Return the (X, Y) coordinate for the center point of the cell that contains the specified text.  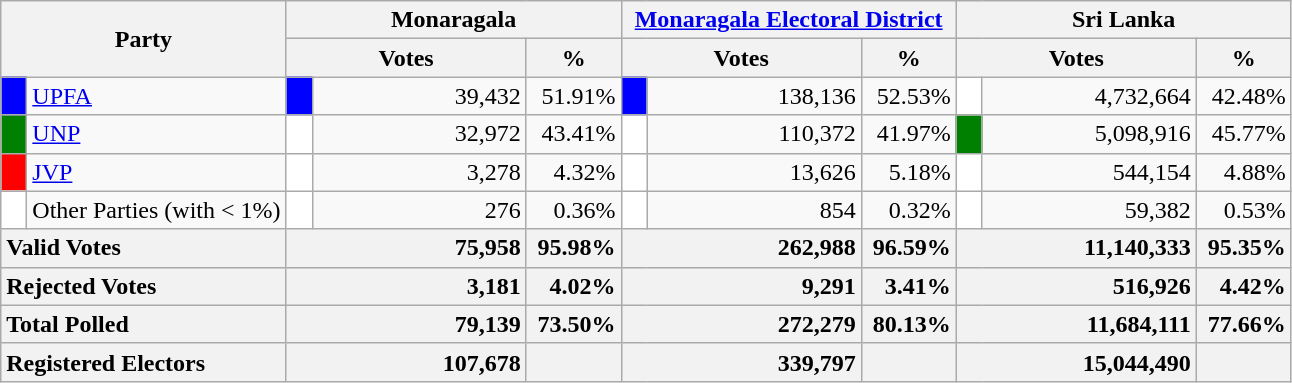
15,044,490 (1076, 362)
80.13% (908, 324)
138,136 (754, 96)
95.35% (1244, 248)
854 (754, 210)
544,154 (1089, 172)
Monaragala (454, 20)
516,926 (1076, 286)
95.98% (574, 248)
52.53% (908, 96)
3.41% (908, 286)
59,382 (1089, 210)
42.48% (1244, 96)
77.66% (1244, 324)
39,432 (419, 96)
Party (144, 39)
110,372 (754, 134)
Sri Lanka (1124, 20)
Valid Votes (144, 248)
UPFA (156, 96)
3,181 (406, 286)
79,139 (406, 324)
0.32% (908, 210)
272,279 (741, 324)
0.53% (1244, 210)
Other Parties (with < 1%) (156, 210)
4.88% (1244, 172)
276 (419, 210)
51.91% (574, 96)
107,678 (406, 362)
4.42% (1244, 286)
96.59% (908, 248)
5.18% (908, 172)
75,958 (406, 248)
45.77% (1244, 134)
5,098,916 (1089, 134)
JVP (156, 172)
11,684,111 (1076, 324)
13,626 (754, 172)
4.32% (574, 172)
4,732,664 (1089, 96)
Monaragala Electoral District (788, 20)
43.41% (574, 134)
Total Polled (144, 324)
73.50% (574, 324)
3,278 (419, 172)
Registered Electors (144, 362)
4.02% (574, 286)
11,140,333 (1076, 248)
262,988 (741, 248)
Rejected Votes (144, 286)
41.97% (908, 134)
UNP (156, 134)
32,972 (419, 134)
9,291 (741, 286)
0.36% (574, 210)
339,797 (741, 362)
